Find where the given text appears and provide that cell's center as (X, Y) coordinate. 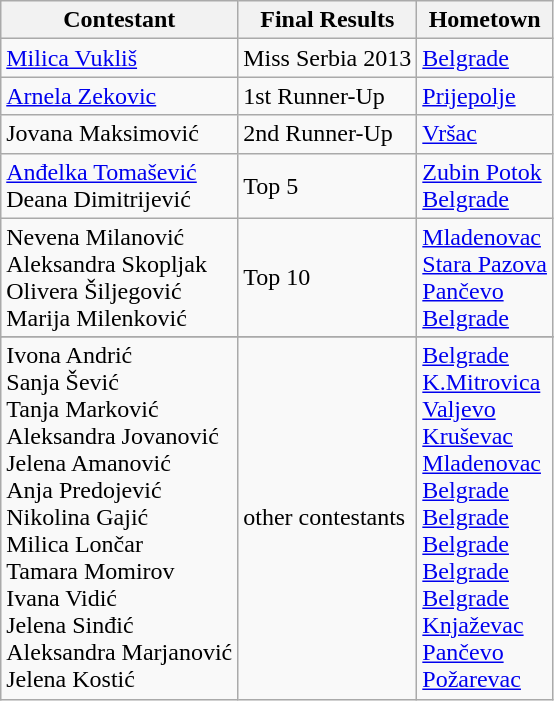
Nevena Milanović Aleksandra Skopljak Olivera Šiljegović Marija Milenković (120, 278)
Contestant (120, 20)
Vršac (485, 134)
Milica Vukliš (120, 58)
Top 10 (328, 278)
Prijepolje (485, 96)
1st Runner-Up (328, 96)
Belgrade (485, 58)
Belgrade K.MitrovicaValjevoKruševacMladenovac Belgrade Belgrade Belgrade Belgrade Belgrade Knjaževac Pančevo Požarevac (485, 518)
Zubin Potok Belgrade (485, 186)
other contestants (328, 518)
Jovana Maksimović (120, 134)
Hometown (485, 20)
Anđelka TomaševićDeana Dimitrijević (120, 186)
2nd Runner-Up (328, 134)
Arnela Zekovic (120, 96)
Final Results (328, 20)
Top 5 (328, 186)
Miss Serbia 2013 (328, 58)
Mladenovac Stara Pazova Pančevo Belgrade (485, 278)
